Return the [x, y] coordinate for the center point of the cell that contains the specified text.  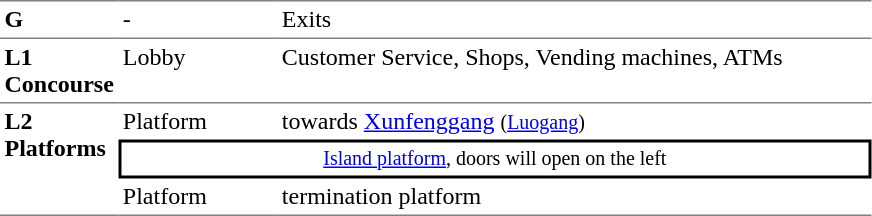
Lobby [198, 70]
L2Platforms [59, 159]
Exits [574, 19]
towards Xunfenggang (Luogang) [574, 121]
- [198, 19]
Customer Service, Shops, Vending machines, ATMs [574, 70]
G [59, 19]
termination platform [574, 197]
L1Concourse [59, 70]
Island platform, doors will open on the left [494, 160]
